Provide the [X, Y] coordinate of the cell's center where the given text is located.  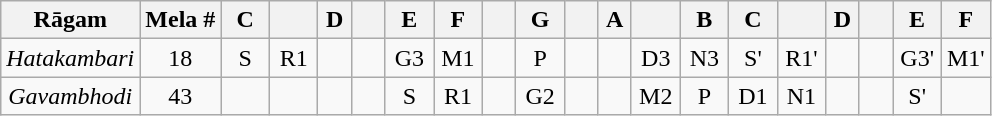
R1' [802, 58]
N3 [704, 58]
A [615, 20]
N1 [802, 96]
G3 [410, 58]
D3 [656, 58]
D1 [754, 96]
Hatakambari [70, 58]
M1 [458, 58]
43 [180, 96]
M1' [966, 58]
M2 [656, 96]
G [540, 20]
G2 [540, 96]
Mela # [180, 20]
18 [180, 58]
B [704, 20]
Rāgam [70, 20]
G3' [918, 58]
Gavambhodi [70, 96]
